Provide the (x, y) coordinate of the cell's center where the given text is located.  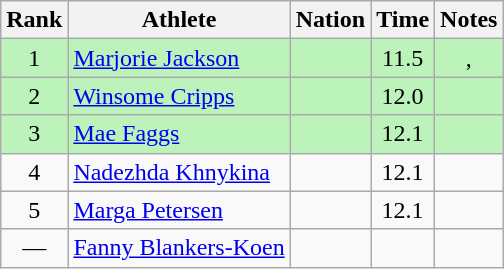
1 (34, 58)
, (469, 58)
— (34, 248)
Fanny Blankers-Koen (179, 248)
Mae Faggs (179, 134)
12.0 (403, 96)
2 (34, 96)
Notes (469, 20)
11.5 (403, 58)
Time (403, 20)
3 (34, 134)
Nadezhda Khnykina (179, 172)
Winsome Cripps (179, 96)
Rank (34, 20)
Marjorie Jackson (179, 58)
Nation (330, 20)
Athlete (179, 20)
5 (34, 210)
Marga Petersen (179, 210)
4 (34, 172)
